Search for the cell housing the specified text and yield its [x, y] center coordinate. 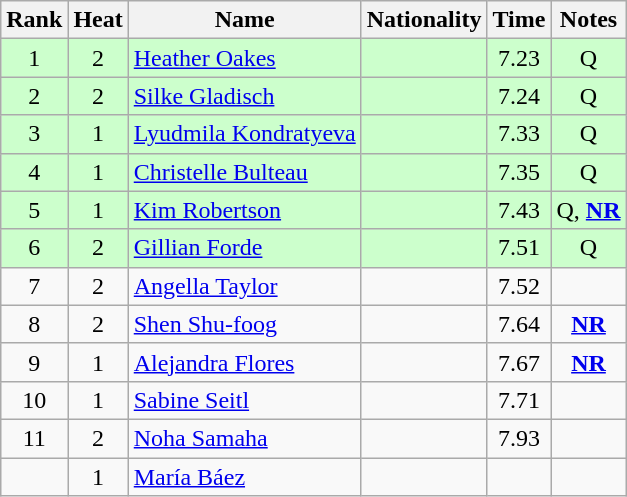
Silke Gladisch [244, 96]
Lyudmila Kondratyeva [244, 134]
Shen Shu-foog [244, 324]
9 [34, 362]
6 [34, 248]
María Báez [244, 477]
Time [519, 20]
Angella Taylor [244, 286]
Rank [34, 20]
7.93 [519, 438]
Nationality [424, 20]
3 [34, 134]
Kim Robertson [244, 210]
7 [34, 286]
Sabine Seitl [244, 400]
7.67 [519, 362]
Notes [588, 20]
7.24 [519, 96]
7.35 [519, 172]
Gillian Forde [244, 248]
7.23 [519, 58]
Name [244, 20]
Christelle Bulteau [244, 172]
7.43 [519, 210]
Noha Samaha [244, 438]
10 [34, 400]
11 [34, 438]
7.71 [519, 400]
7.51 [519, 248]
Heather Oakes [244, 58]
7.64 [519, 324]
7.52 [519, 286]
Alejandra Flores [244, 362]
Heat [98, 20]
Q, NR [588, 210]
7.33 [519, 134]
4 [34, 172]
8 [34, 324]
5 [34, 210]
